Return (X, Y) of the center of cell containing provided text 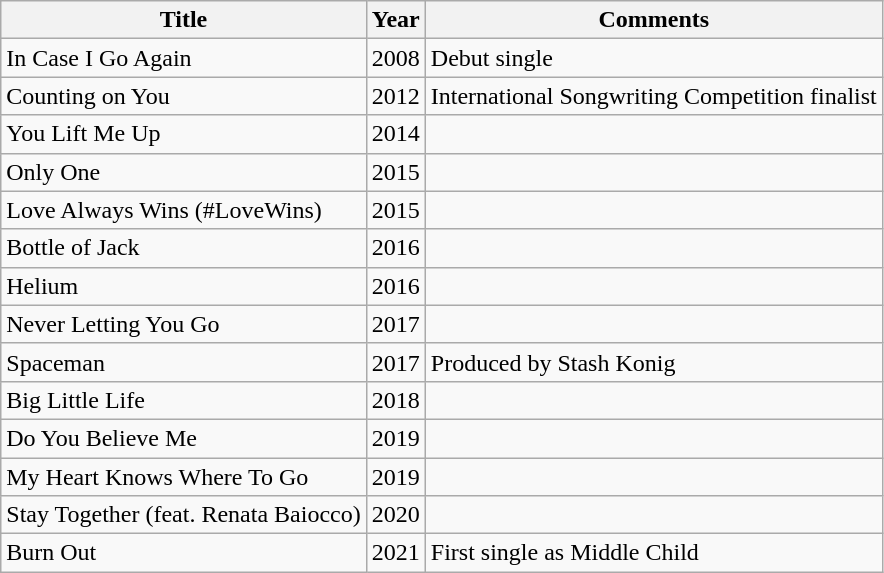
In Case I Go Again (184, 58)
Debut single (654, 58)
My Heart Knows Where To Go (184, 477)
Produced by Stash Konig (654, 362)
Burn Out (184, 553)
Comments (654, 20)
International Songwriting Competition finalist (654, 96)
Love Always Wins (#LoveWins) (184, 210)
2014 (396, 134)
First single as Middle Child (654, 553)
Never Letting You Go (184, 324)
Big Little Life (184, 400)
Title (184, 20)
Counting on You (184, 96)
Bottle of Jack (184, 248)
2021 (396, 553)
Do You Believe Me (184, 438)
Stay Together (feat. Renata Baiocco) (184, 515)
You Lift Me Up (184, 134)
2012 (396, 96)
2008 (396, 58)
Spaceman (184, 362)
Year (396, 20)
Helium (184, 286)
2020 (396, 515)
2018 (396, 400)
Only One (184, 172)
